Identify which cell holds the provided text, then report its (x, y) central coordinate. 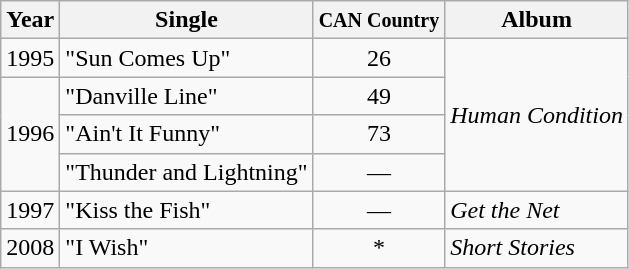
1997 (30, 210)
Short Stories (537, 248)
49 (379, 96)
Single (186, 20)
* (379, 248)
Album (537, 20)
"Sun Comes Up" (186, 58)
73 (379, 134)
"Ain't It Funny" (186, 134)
1996 (30, 134)
"Kiss the Fish" (186, 210)
"Thunder and Lightning" (186, 172)
Human Condition (537, 115)
"Danville Line" (186, 96)
26 (379, 58)
CAN Country (379, 20)
"I Wish" (186, 248)
Get the Net (537, 210)
Year (30, 20)
2008 (30, 248)
1995 (30, 58)
